Find where the given text appears and provide that cell's center as (X, Y) coordinate. 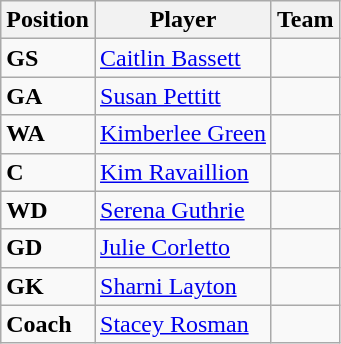
Serena Guthrie (182, 210)
GD (48, 248)
GA (48, 96)
Stacey Rosman (182, 324)
Player (182, 20)
WD (48, 210)
Caitlin Bassett (182, 58)
Susan Pettitt (182, 96)
Kim Ravaillion (182, 172)
C (48, 172)
GS (48, 58)
Julie Corletto (182, 248)
Position (48, 20)
WA (48, 134)
Kimberlee Green (182, 134)
Sharni Layton (182, 286)
GK (48, 286)
Coach (48, 324)
Team (305, 20)
